For the text-containing cell, return its midpoint in [X, Y] coordinate format. 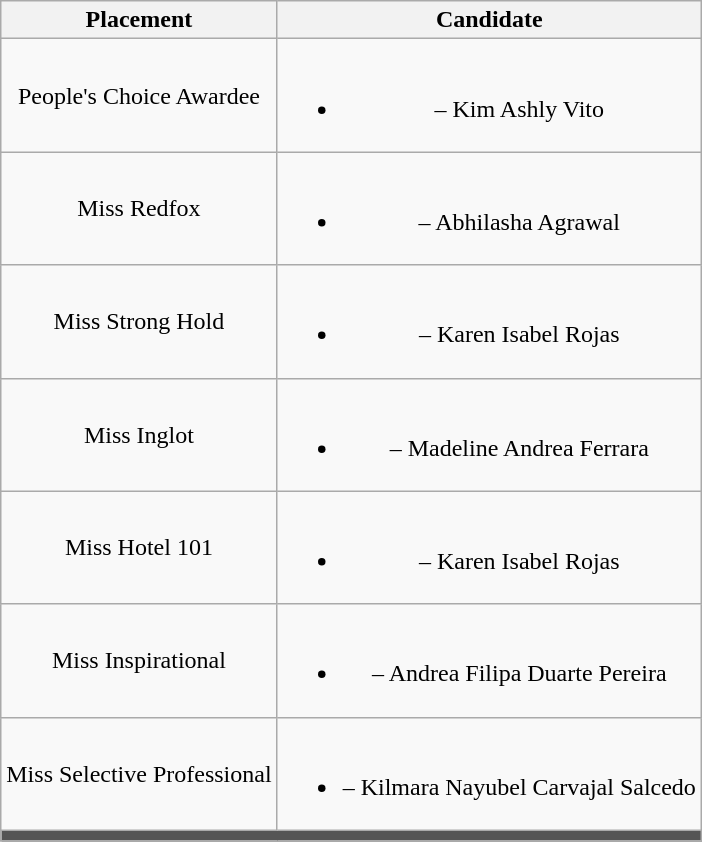
– Madeline Andrea Ferrara [489, 434]
Miss Redfox [139, 208]
– Andrea Filipa Duarte Pereira [489, 660]
– Kilmara Nayubel Carvajal Salcedo [489, 774]
Candidate [489, 20]
Placement [139, 20]
Miss Strong Hold [139, 322]
Miss Inglot [139, 434]
Miss Hotel 101 [139, 548]
– Abhilasha Agrawal [489, 208]
Miss Selective Professional [139, 774]
– Kim Ashly Vito [489, 96]
People's Choice Awardee [139, 96]
Miss Inspirational [139, 660]
